From the cell containing the given text, extract its center point as [X, Y] coordinate. 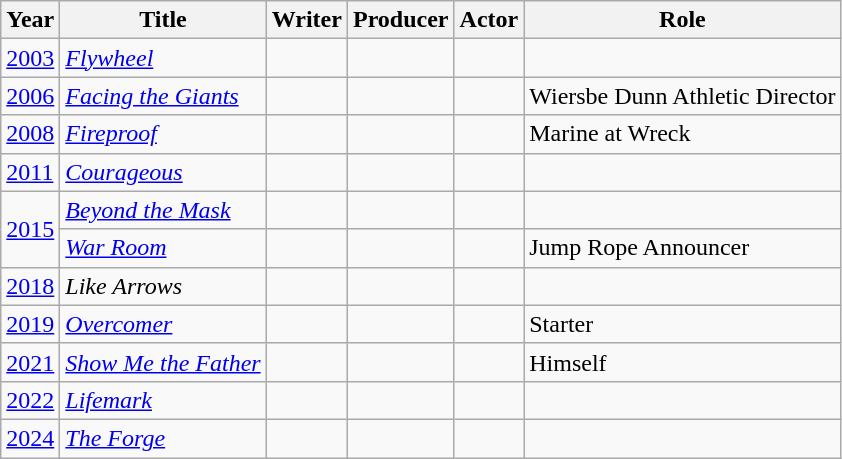
2008 [30, 134]
Wiersbe Dunn Athletic Director [682, 96]
2021 [30, 362]
Lifemark [163, 400]
2024 [30, 438]
Producer [400, 20]
2006 [30, 96]
2019 [30, 324]
Marine at Wreck [682, 134]
War Room [163, 248]
Starter [682, 324]
2018 [30, 286]
Actor [489, 20]
2022 [30, 400]
2011 [30, 172]
Fireproof [163, 134]
The Forge [163, 438]
Beyond the Mask [163, 210]
Jump Rope Announcer [682, 248]
Role [682, 20]
2003 [30, 58]
Overcomer [163, 324]
Title [163, 20]
2015 [30, 229]
Writer [306, 20]
Show Me the Father [163, 362]
Year [30, 20]
Like Arrows [163, 286]
Courageous [163, 172]
Himself [682, 362]
Facing the Giants [163, 96]
Flywheel [163, 58]
